Return [X, Y] of the center of cell containing provided text 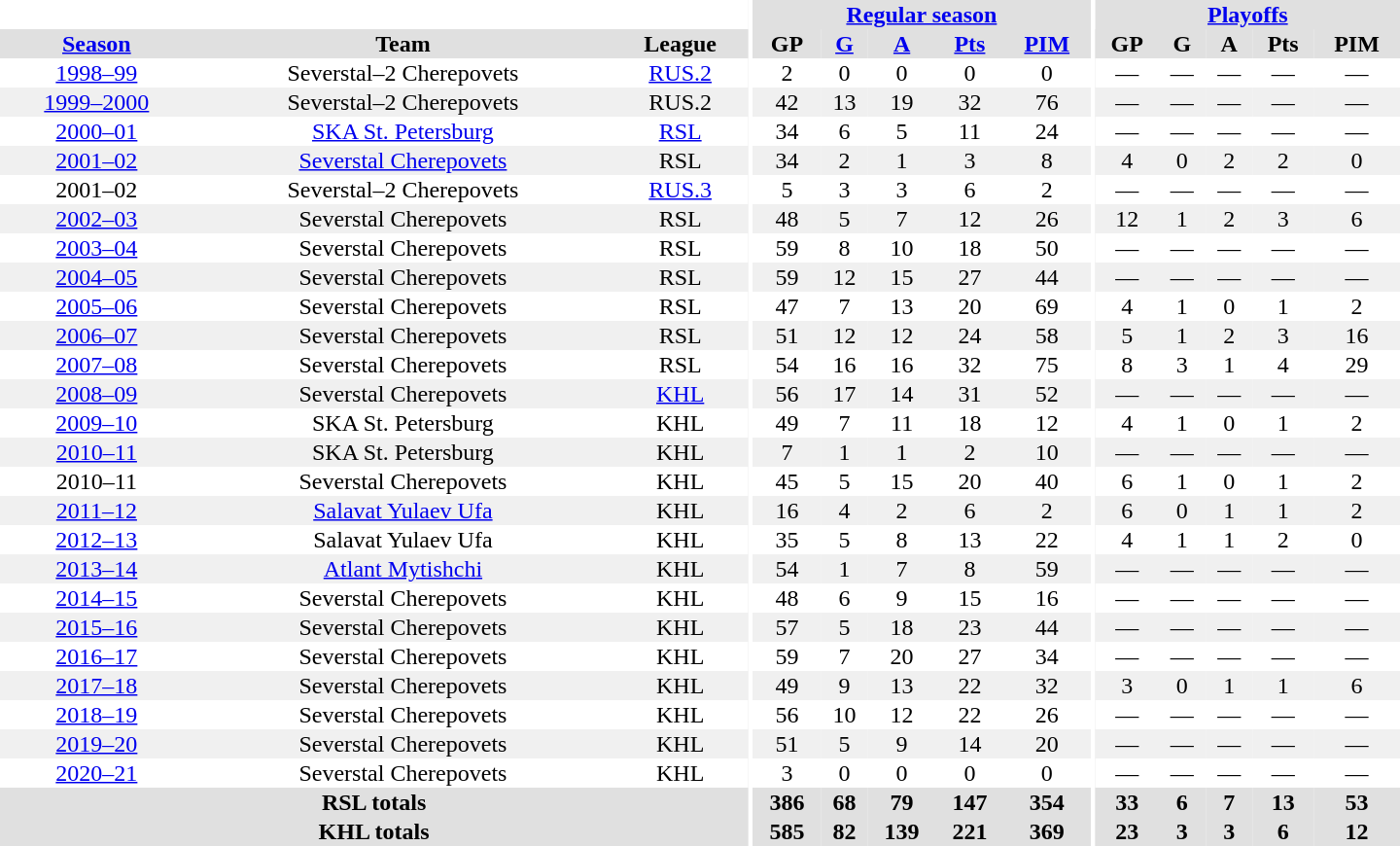
221 [970, 831]
2020–21 [97, 773]
17 [844, 394]
79 [902, 802]
2008–09 [97, 394]
RUS.3 [681, 190]
2003–04 [97, 248]
386 [787, 802]
58 [1046, 335]
2013–14 [97, 569]
42 [787, 102]
2011–12 [97, 511]
147 [970, 802]
League [681, 44]
585 [787, 831]
68 [844, 802]
82 [844, 831]
Regular season [922, 15]
2019–20 [97, 744]
2016–17 [97, 656]
50 [1046, 248]
Season [97, 44]
2004–05 [97, 277]
2007–08 [97, 365]
139 [902, 831]
2002–03 [97, 219]
75 [1046, 365]
35 [787, 540]
2015–16 [97, 627]
2018–19 [97, 715]
Atlant Mytishchi [402, 569]
40 [1046, 481]
33 [1128, 802]
1999–2000 [97, 102]
KHL totals [373, 831]
29 [1357, 365]
2000–01 [97, 131]
Team [402, 44]
2006–07 [97, 335]
19 [902, 102]
52 [1046, 394]
31 [970, 394]
Playoffs [1248, 15]
57 [787, 627]
2012–13 [97, 540]
2017–18 [97, 686]
53 [1357, 802]
2005–06 [97, 306]
2014–15 [97, 598]
2009–10 [97, 423]
354 [1046, 802]
369 [1046, 831]
47 [787, 306]
76 [1046, 102]
RSL totals [373, 802]
45 [787, 481]
69 [1046, 306]
1998–99 [97, 73]
